Return the (x, y) coordinate for the center point of the cell that contains the specified text.  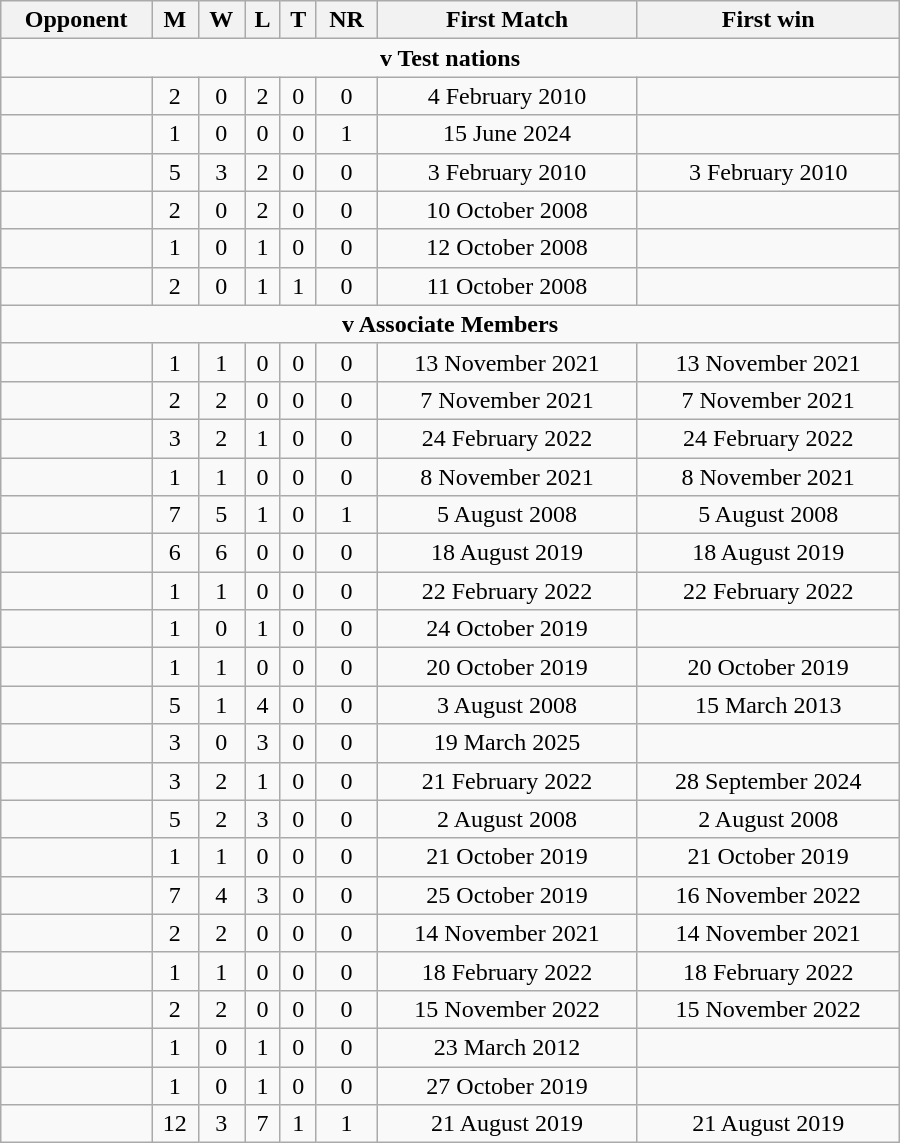
24 October 2019 (507, 629)
12 (175, 1124)
M (175, 20)
T (298, 20)
Opponent (76, 20)
12 October 2008 (507, 248)
19 March 2025 (507, 743)
L (262, 20)
v Test nations (450, 58)
W (221, 20)
25 October 2019 (507, 895)
27 October 2019 (507, 1085)
28 September 2024 (768, 781)
First win (768, 20)
23 March 2012 (507, 1047)
NR (346, 20)
15 June 2024 (507, 134)
11 October 2008 (507, 286)
3 August 2008 (507, 705)
v Associate Members (450, 324)
21 February 2022 (507, 781)
First Match (507, 20)
15 March 2013 (768, 705)
10 October 2008 (507, 210)
4 February 2010 (507, 96)
16 November 2022 (768, 895)
